Extract the (x, y) coordinate from the center of the cell holding the provided text.  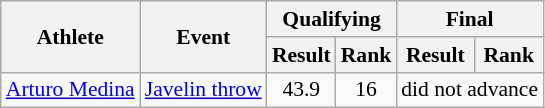
Final (470, 19)
Javelin throw (204, 90)
43.9 (302, 90)
did not advance (470, 90)
Athlete (70, 36)
Arturo Medina (70, 90)
Qualifying (332, 19)
16 (366, 90)
Event (204, 36)
